Determine the (X, Y) coordinate at the center of the cell enclosing the given text.  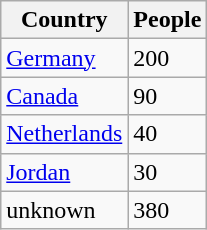
Jordan (64, 172)
380 (168, 210)
Netherlands (64, 134)
Germany (64, 58)
90 (168, 96)
Canada (64, 96)
unknown (64, 210)
30 (168, 172)
40 (168, 134)
Country (64, 20)
People (168, 20)
200 (168, 58)
